Return [X, Y] of the center of cell containing provided text 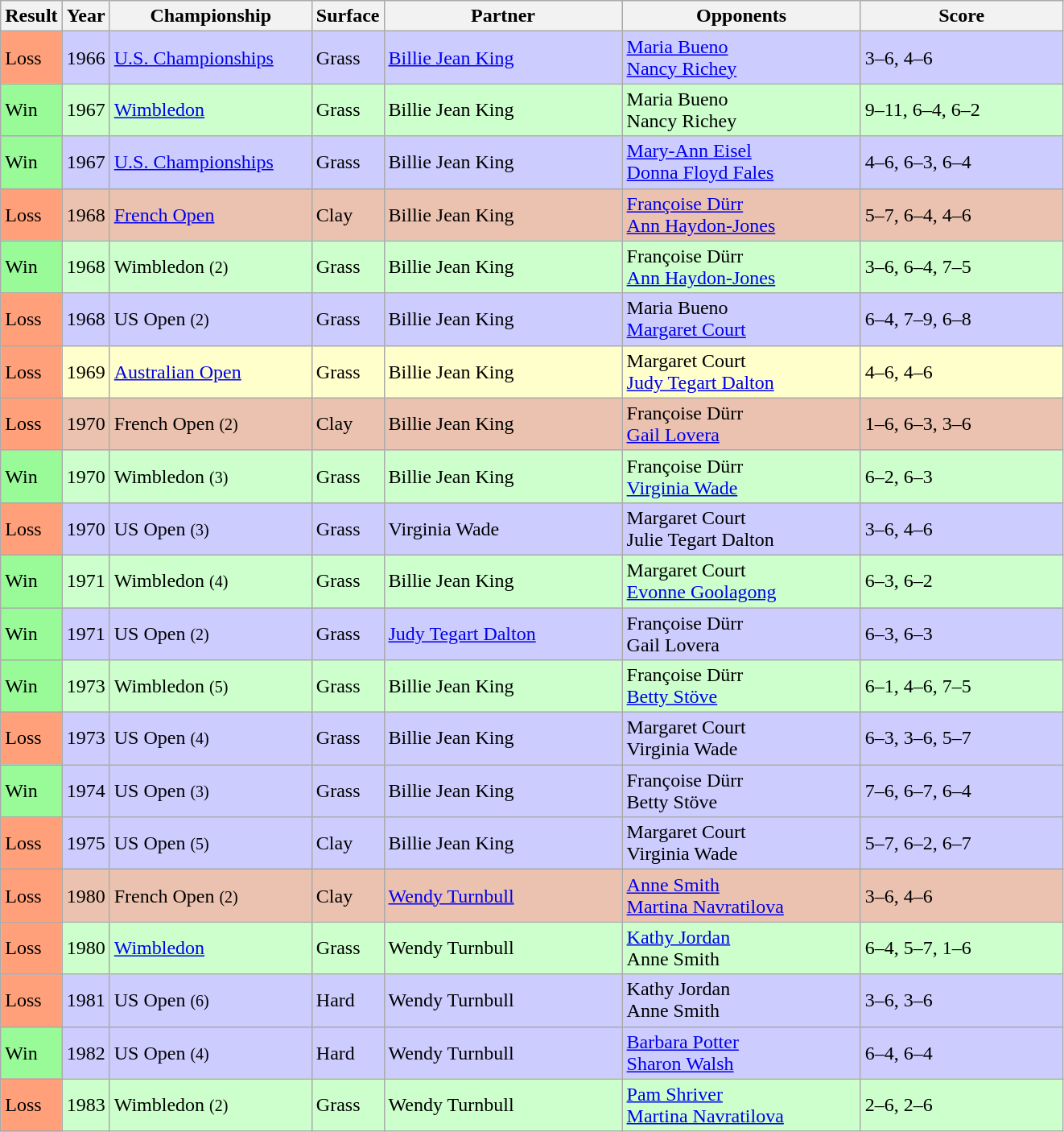
Virginia Wade [503, 528]
Judy Tegart Dalton [503, 633]
Score [961, 16]
5–7, 6–2, 6–7 [961, 844]
Wimbledon (5) [211, 686]
2–6, 2–6 [961, 1105]
4–6, 4–6 [961, 372]
3–6, 3–6 [961, 1000]
1–6, 6–3, 3–6 [961, 423]
5–7, 6–4, 4–6 [961, 214]
1975 [85, 844]
7–6, 6–7, 6–4 [961, 791]
Maria Bueno Margaret Court [741, 319]
Margaret Court Judy Tegart Dalton [741, 372]
6–4, 6–4 [961, 1053]
French Open [211, 214]
1983 [85, 1105]
Year [85, 16]
Partner [503, 16]
9–11, 6–4, 6–2 [961, 109]
Margaret Court Julie Tegart Dalton [741, 528]
6–3, 6–2 [961, 581]
3–6, 6–4, 7–5 [961, 267]
6–4, 7–9, 6–8 [961, 319]
1966 [85, 58]
Surface [348, 16]
Wimbledon (3) [211, 477]
Opponents [741, 16]
6–1, 4–6, 7–5 [961, 686]
Championship [211, 16]
6–3, 3–6, 5–7 [961, 739]
Wimbledon (4) [211, 581]
Mary-Ann Eisel Donna Floyd Fales [741, 163]
Margaret Court Evonne Goolagong [741, 581]
US Open (6) [211, 1000]
US Open (5) [211, 844]
Australian Open [211, 372]
1982 [85, 1053]
1974 [85, 791]
6–3, 6–3 [961, 633]
Pam Shriver Martina Navratilova [741, 1105]
6–2, 6–3 [961, 477]
4–6, 6–3, 6–4 [961, 163]
Anne Smith Martina Navratilova [741, 895]
6–4, 5–7, 1–6 [961, 948]
1981 [85, 1000]
Result [31, 16]
Françoise Dürr Virginia Wade [741, 477]
Barbara Potter Sharon Walsh [741, 1053]
1969 [85, 372]
